Pinpoint the cell where the given text exists, returning its (x, y) midpoint coordinate. 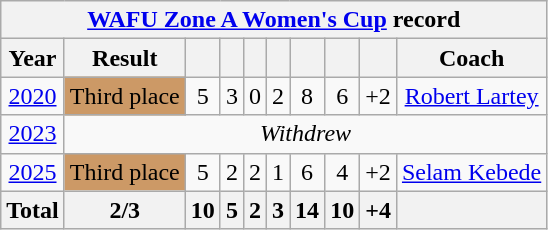
2020 (33, 96)
Coach (471, 58)
1 (278, 172)
8 (308, 96)
Result (124, 58)
2/3 (124, 210)
Withdrew (305, 134)
2023 (33, 134)
4 (342, 172)
0 (254, 96)
WAFU Zone A Women's Cup record (274, 20)
+4 (378, 210)
Year (33, 58)
Selam Kebede (471, 172)
14 (308, 210)
2025 (33, 172)
Robert Lartey (471, 96)
Total (33, 210)
